Provide the (X, Y) coordinate of the cell's center where the given text is located.  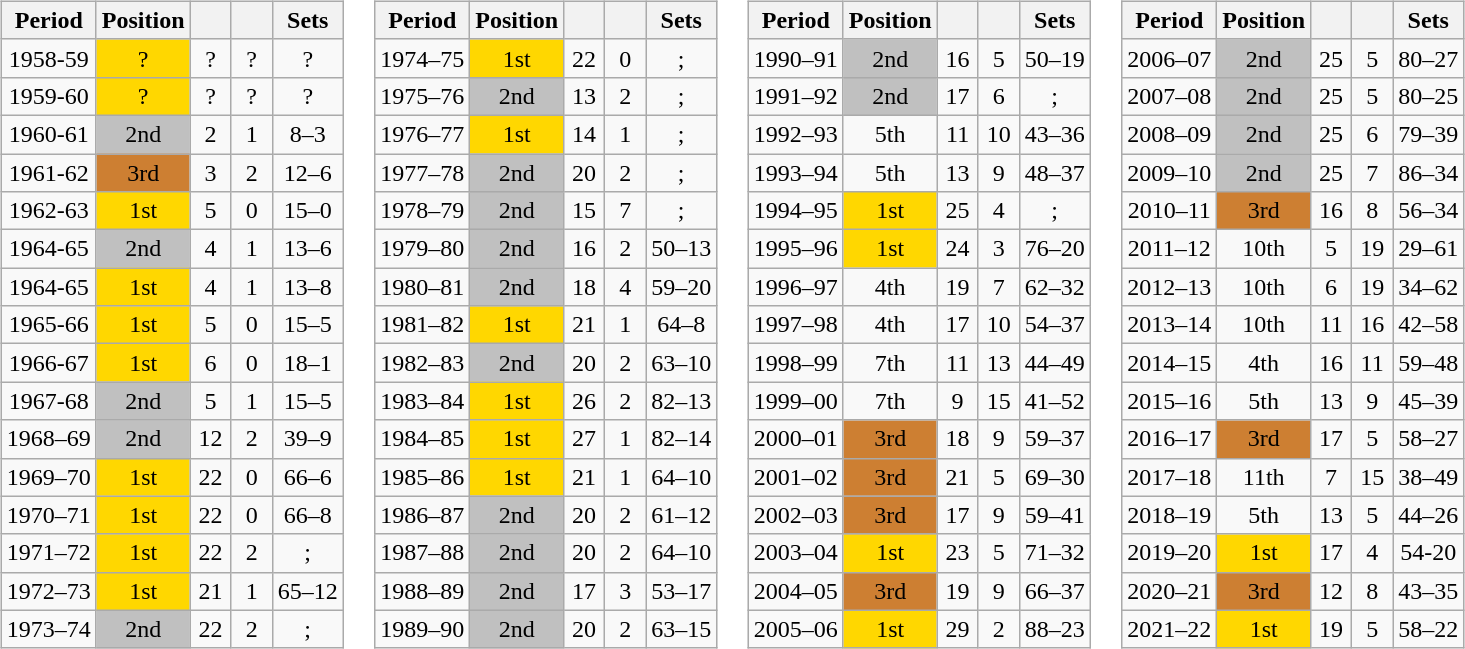
1965-66 (48, 325)
71–32 (1054, 553)
64–8 (682, 325)
2019–20 (1170, 553)
1998–99 (796, 363)
43–36 (1054, 134)
23 (958, 553)
15–0 (308, 211)
2014–15 (1170, 363)
59–48 (1428, 363)
13–8 (308, 287)
1990–91 (796, 58)
1981–82 (422, 325)
1980–81 (422, 287)
79–39 (1428, 134)
1974–75 (422, 58)
1972–73 (48, 591)
1961-62 (48, 173)
2000–01 (796, 439)
2021–22 (1170, 629)
11th (1264, 477)
2006–07 (1170, 58)
14 (584, 134)
82–14 (682, 439)
69–30 (1054, 477)
1962-63 (48, 211)
2007–08 (1170, 96)
27 (584, 439)
86–34 (1428, 173)
1971–72 (48, 553)
2013–14 (1170, 325)
1983–84 (422, 401)
63–10 (682, 363)
24 (958, 249)
1993–94 (796, 173)
42–58 (1428, 325)
50–19 (1054, 58)
1988–89 (422, 591)
45–39 (1428, 401)
29 (958, 629)
66–37 (1054, 591)
2003–04 (796, 553)
1999–00 (796, 401)
48–37 (1054, 173)
44–26 (1428, 515)
2009–10 (1170, 173)
2020–21 (1170, 591)
26 (584, 401)
54–37 (1054, 325)
61–12 (682, 515)
41–52 (1054, 401)
66–8 (308, 515)
1967-68 (48, 401)
2016–17 (1170, 439)
1968–69 (48, 439)
88–23 (1054, 629)
1986–87 (422, 515)
1994–95 (796, 211)
2004–05 (796, 591)
2017–18 (1170, 477)
2008–09 (1170, 134)
1989–90 (422, 629)
1969–70 (48, 477)
59–37 (1054, 439)
54-20 (1428, 553)
2015–16 (1170, 401)
58–22 (1428, 629)
1979–80 (422, 249)
43–35 (1428, 591)
1978–79 (422, 211)
1970–71 (48, 515)
1973–74 (48, 629)
2002–03 (796, 515)
39–9 (308, 439)
2018–19 (1170, 515)
62–32 (1054, 287)
2012–13 (1170, 287)
1997–98 (796, 325)
1966-67 (48, 363)
1991–92 (796, 96)
2005–06 (796, 629)
1992–93 (796, 134)
38–49 (1428, 477)
59–41 (1054, 515)
2010–11 (1170, 211)
2001–02 (796, 477)
1959-60 (48, 96)
76–20 (1054, 249)
18–1 (308, 363)
1982–83 (422, 363)
66–6 (308, 477)
2011–12 (1170, 249)
56–34 (1428, 211)
1984–85 (422, 439)
1976–77 (422, 134)
1995–96 (796, 249)
65–12 (308, 591)
1985–86 (422, 477)
12–6 (308, 173)
53–17 (682, 591)
44–49 (1054, 363)
1958-59 (48, 58)
1987–88 (422, 553)
82–13 (682, 401)
34–62 (1428, 287)
63–15 (682, 629)
59–20 (682, 287)
1975–76 (422, 96)
50–13 (682, 249)
80–27 (1428, 58)
29–61 (1428, 249)
1960-61 (48, 134)
13–6 (308, 249)
1996–97 (796, 287)
80–25 (1428, 96)
8–3 (308, 134)
58–27 (1428, 439)
1977–78 (422, 173)
